Pinpoint the cell where the given text exists, returning its [x, y] midpoint coordinate. 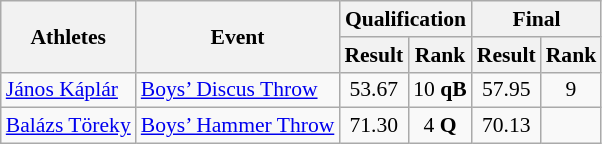
Athletes [68, 36]
57.95 [506, 90]
Event [238, 36]
Boys’ Discus Throw [238, 90]
4 Q [440, 126]
Boys’ Hammer Throw [238, 126]
10 qB [440, 90]
53.67 [374, 90]
71.30 [374, 126]
János Káplár [68, 90]
70.13 [506, 126]
Final [536, 19]
Balázs Töreky [68, 126]
Qualification [405, 19]
9 [572, 90]
